Determine the [X, Y] coordinate at the center of the cell enclosing the given text.  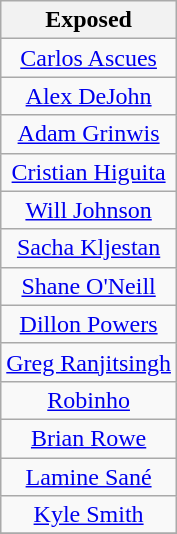
Adam Grinwis [89, 134]
Brian Rowe [89, 438]
Cristian Higuita [89, 172]
Sacha Kljestan [89, 248]
Shane O'Neill [89, 286]
Kyle Smith [89, 515]
Dillon Powers [89, 324]
Lamine Sané [89, 477]
Robinho [89, 400]
Alex DeJohn [89, 96]
Exposed [89, 20]
Will Johnson [89, 210]
Greg Ranjitsingh [89, 362]
Carlos Ascues [89, 58]
